Detect which cell encompasses the target text, then output its [x, y] center coordinate. 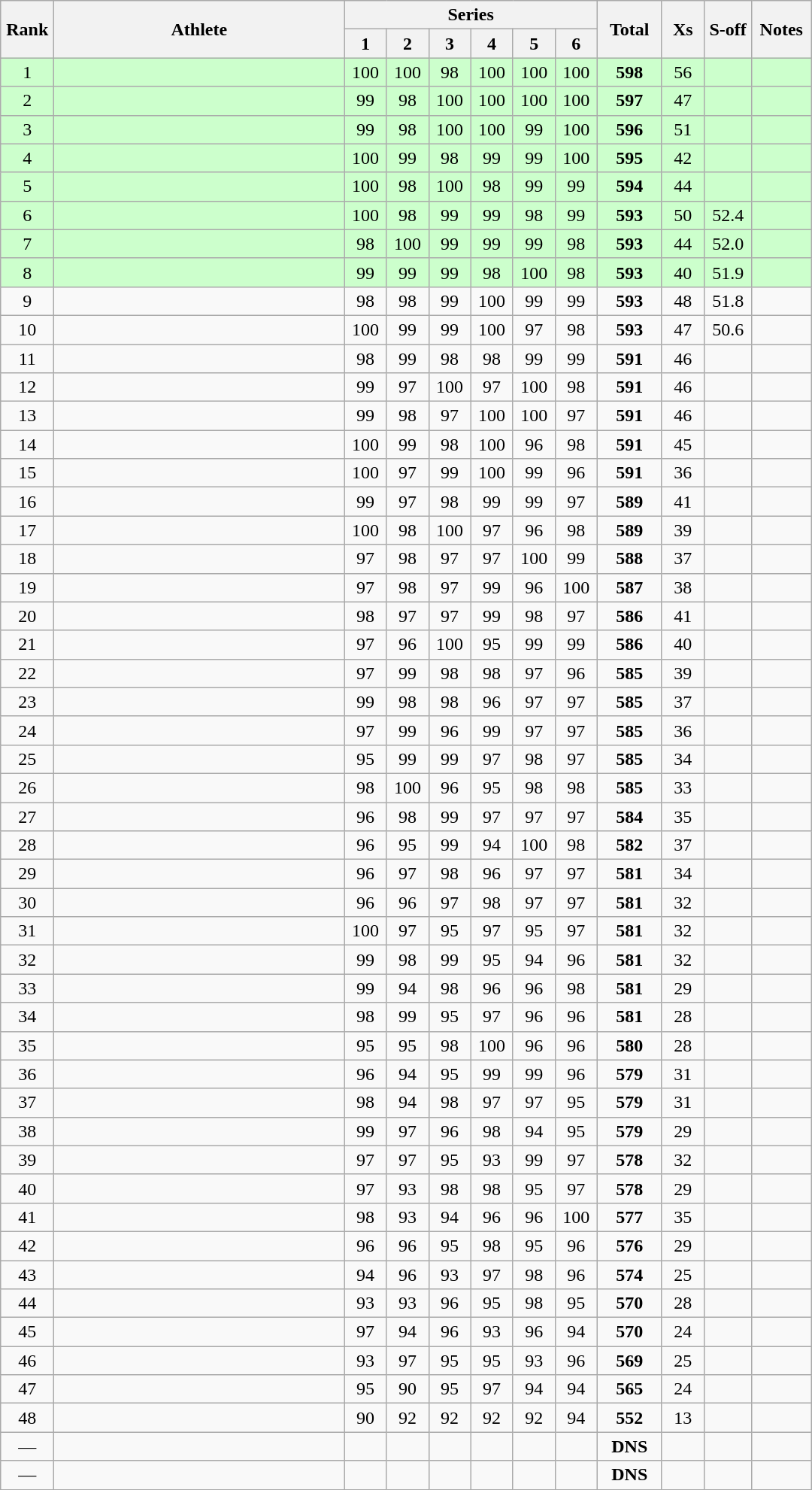
552 [629, 1418]
576 [629, 1246]
43 [27, 1275]
23 [27, 702]
27 [27, 816]
30 [27, 903]
Athlete [199, 29]
588 [629, 559]
569 [629, 1361]
Total [629, 29]
7 [27, 244]
595 [629, 158]
51.9 [728, 272]
565 [629, 1389]
56 [683, 72]
587 [629, 587]
14 [27, 445]
596 [629, 129]
20 [27, 616]
22 [27, 673]
Notes [782, 29]
51.8 [728, 301]
Rank [27, 29]
Series [471, 15]
19 [27, 587]
51 [683, 129]
8 [27, 272]
584 [629, 816]
S-off [728, 29]
12 [27, 387]
52.0 [728, 244]
21 [27, 645]
11 [27, 359]
50.6 [728, 329]
574 [629, 1275]
16 [27, 502]
597 [629, 101]
50 [683, 215]
52.4 [728, 215]
577 [629, 1217]
598 [629, 72]
10 [27, 329]
18 [27, 559]
17 [27, 530]
580 [629, 1045]
Xs [683, 29]
582 [629, 845]
594 [629, 187]
26 [27, 787]
9 [27, 301]
15 [27, 473]
